Pinpoint the cell where the given text exists, returning its [X, Y] midpoint coordinate. 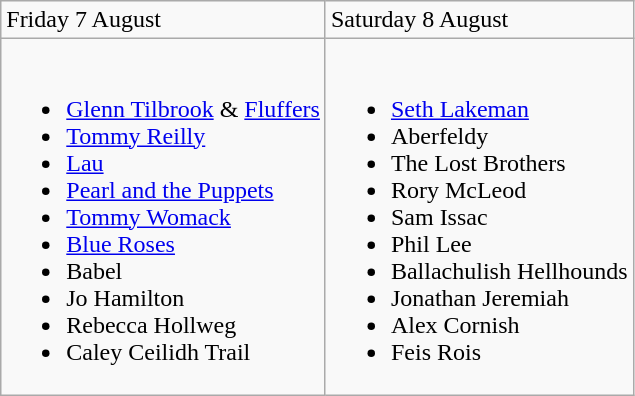
Seth LakemanAberfeldyThe Lost BrothersRory McLeodSam IssacPhil LeeBallachulish HellhoundsJonathan JeremiahAlex CornishFeis Rois [479, 217]
Saturday 8 August [479, 20]
Friday 7 August [164, 20]
Glenn Tilbrook & FluffersTommy ReillyLauPearl and the PuppetsTommy WomackBlue RosesBabelJo HamiltonRebecca HollwegCaley Ceilidh Trail [164, 217]
